From the cell containing the given text, extract its center point as (x, y) coordinate. 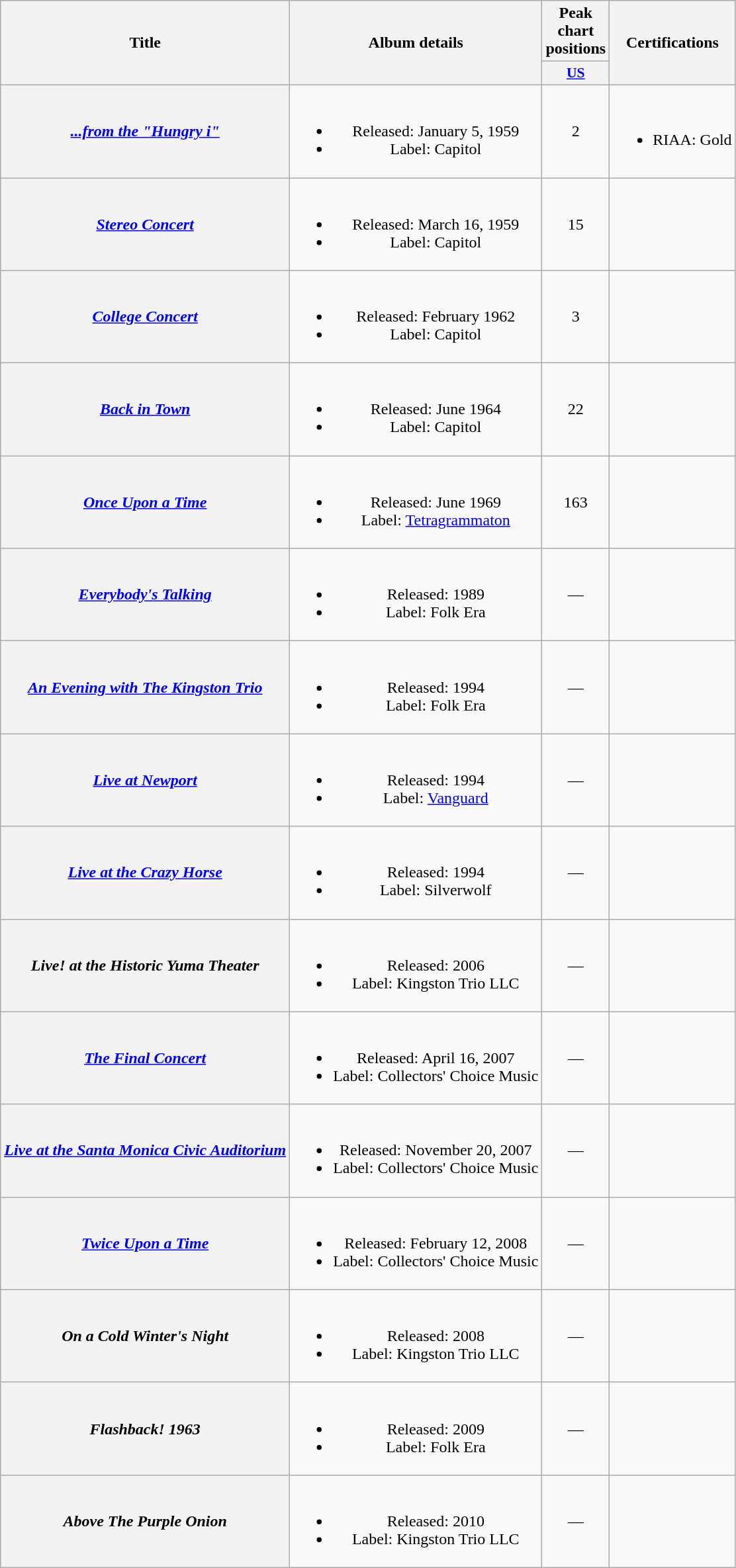
Released: June 1964Label: Capitol (416, 410)
Above The Purple Onion (146, 1521)
Released: November 20, 2007Label: Collectors' Choice Music (416, 1151)
Released: February 1962Label: Capitol (416, 317)
Released: April 16, 2007Label: Collectors' Choice Music (416, 1058)
College Concert (146, 317)
Stereo Concert (146, 224)
22 (576, 410)
2 (576, 131)
163 (576, 502)
Released: 1989Label: Folk Era (416, 595)
RIAA: Gold (672, 131)
...from the "Hungry i" (146, 131)
On a Cold Winter's Night (146, 1336)
Live at Newport (146, 780)
Back in Town (146, 410)
Live! at the Historic Yuma Theater (146, 965)
Released: 1994Label: Vanguard (416, 780)
Released: March 16, 1959Label: Capitol (416, 224)
Everybody's Talking (146, 595)
Released: 2008Label: Kingston Trio LLC (416, 1336)
Peak chart positions (576, 31)
Released: 2010Label: Kingston Trio LLC (416, 1521)
Live at the Santa Monica Civic Auditorium (146, 1151)
Released: 1994Label: Folk Era (416, 687)
US (576, 73)
Twice Upon a Time (146, 1243)
Album details (416, 43)
Released: January 5, 1959Label: Capitol (416, 131)
15 (576, 224)
Released: June 1969Label: Tetragrammaton (416, 502)
Live at the Crazy Horse (146, 873)
The Final Concert (146, 1058)
Released: 1994Label: Silverwolf (416, 873)
Released: February 12, 2008Label: Collectors' Choice Music (416, 1243)
Released: 2006Label: Kingston Trio LLC (416, 965)
Title (146, 43)
3 (576, 317)
An Evening with The Kingston Trio (146, 687)
Released: 2009Label: Folk Era (416, 1428)
Once Upon a Time (146, 502)
Flashback! 1963 (146, 1428)
Certifications (672, 43)
